Return the [x, y] coordinate for the center point of the cell that contains the specified text.  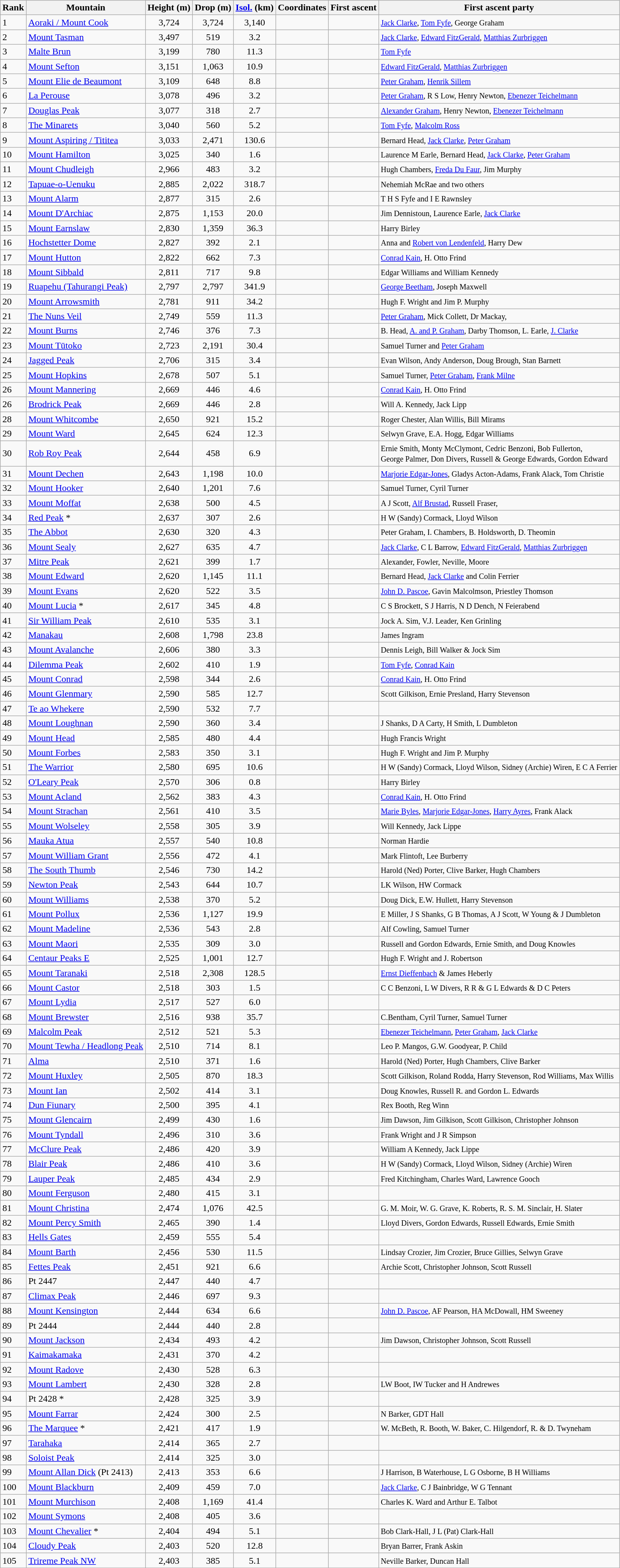
Mount Alarm [86, 199]
100 [13, 1487]
Harold (Ned) Porter, Clive Barker, Hugh Chambers [499, 870]
Mount Sefton [86, 66]
519 [213, 37]
12.3 [255, 434]
Rex Booth, Reg Winn [499, 1105]
697 [213, 1296]
Bernard Head, Jack Clarke and Colin Ferrier [499, 576]
23 [13, 345]
30.4 [255, 345]
493 [213, 1340]
11.1 [255, 576]
395 [213, 1105]
49 [13, 738]
Mount Symons [86, 1516]
15.2 [255, 419]
La Perouse [86, 96]
J Shanks, D A Carty, H Smith, L Dumbleton [499, 723]
585 [213, 694]
The Nuns Veil [86, 316]
Pt 2444 [86, 1325]
Peter Graham, I. Chambers, B. Holdsworth, D. Theomin [499, 532]
55 [13, 826]
Tom Fyfe [499, 52]
306 [213, 782]
1,076 [213, 1208]
Mount Madeline [86, 929]
Marie Byles, Marjorie Edgar-Jones, Harry Ayres, Frank Alack [499, 811]
7.6 [255, 488]
3.3 [255, 650]
Mount Kensington [86, 1311]
540 [213, 841]
Bryan Barrer, Frank Askin [499, 1546]
2,517 [169, 1002]
25 [13, 375]
41 [13, 620]
2,485 [169, 1179]
2,502 [169, 1090]
2,516 [169, 1017]
28 [13, 419]
2.5 [255, 1414]
Mount William Grant [86, 855]
4 [13, 66]
Peter Graham, Mick Collett, Dr Mackay, [499, 316]
Mount Williams [86, 900]
20 [13, 301]
9.3 [255, 1296]
3,497 [169, 37]
Coordinates [302, 8]
63 [13, 944]
405 [213, 1516]
2,446 [169, 1296]
2,627 [169, 547]
Hugh F. Wright and J. Robertson [499, 958]
51 [13, 767]
1,127 [213, 914]
87 [13, 1296]
1,198 [213, 474]
Doug Dick, E.W. Hullett, Harry Stevenson [499, 900]
42 [13, 635]
89 [13, 1325]
Mount Avalanche [86, 650]
69 [13, 1032]
2,505 [169, 1076]
376 [213, 331]
78 [13, 1164]
2,580 [169, 767]
Newton Peak [86, 885]
2,561 [169, 811]
2,630 [169, 532]
2,456 [169, 1252]
98 [13, 1458]
Dun Fiunary [86, 1105]
1,145 [213, 576]
73 [13, 1090]
LK Wilson, HW Cormack [499, 885]
Ernst Dieffenbach & James Heberly [499, 973]
2,424 [169, 1414]
Rob Roy Peak [86, 454]
H W (Sandy) Cormack, Lloyd Wilson [499, 518]
34 [13, 518]
72 [13, 1076]
1,063 [213, 66]
305 [213, 826]
2,538 [169, 900]
Lauper Peak [86, 1179]
H W (Sandy) Cormack, Lloyd Wilson, Sidney (Archie) Wiren, E C A Ferrier [499, 767]
37 [13, 562]
Mount Radove [86, 1370]
Mount Huxley [86, 1076]
Kaimakamaka [86, 1355]
Mount Maori [86, 944]
33 [13, 503]
2,557 [169, 841]
Mount Forbes [86, 753]
36 [13, 547]
65 [13, 973]
Tom Fyfe, Malcolm Ross [499, 125]
16 [13, 243]
22 [13, 331]
434 [213, 1179]
780 [213, 52]
Peter Graham, R S Low, Henry Newton, Ebenezer Teichelmann [499, 96]
20.0 [255, 213]
1,201 [213, 488]
Centaur Peaks E [86, 958]
2,966 [169, 169]
2,480 [169, 1193]
54 [13, 811]
John D. Pascoe, Gavin Malcolmson, Priestley Thomson [499, 591]
44 [13, 664]
483 [213, 169]
2,570 [169, 782]
Alexander, Fowler, Neville, Moore [499, 562]
414 [213, 1090]
15 [13, 228]
24 [13, 360]
Mount Hooker [86, 488]
2,885 [169, 184]
2,428 [169, 1399]
2,434 [169, 1340]
Mount Lucia * [86, 606]
Mount Ferguson [86, 1193]
2,562 [169, 797]
318.7 [255, 184]
2.1 [255, 243]
Blair Peak [86, 1164]
Manakau [86, 635]
Dilemma Peak [86, 664]
Bob Clark-Hall, J L (Pat) Clark-Hall [499, 1531]
2,404 [169, 1531]
Lindsay Crozier, Jim Crozier, Bruce Gillies, Selwyn Grave [499, 1252]
Mount Castor [86, 988]
Red Peak * [86, 518]
2,499 [169, 1120]
Soloist Peak [86, 1458]
371 [213, 1061]
Fred Kitchingham, Charles Ward, Lawrence Gooch [499, 1179]
Scott Gilkison, Ernie Presland, Harry Stevenson [499, 694]
532 [213, 709]
103 [13, 1531]
52 [13, 782]
Mount Glencairn [86, 1120]
644 [213, 885]
2,459 [169, 1237]
318 [213, 110]
86 [13, 1281]
101 [13, 1502]
90 [13, 1340]
83 [13, 1237]
717 [213, 272]
85 [13, 1267]
56 [13, 841]
7.0 [255, 1487]
Mount Dechen [86, 474]
2,877 [169, 199]
Leo P. Mangos, G.W. Goodyear, P. Child [499, 1046]
Mount Hutton [86, 257]
19 [13, 287]
Malcolm Peak [86, 1032]
Mount Pollux [86, 914]
4.5 [255, 503]
303 [213, 988]
360 [213, 723]
7.7 [255, 709]
Aoraki / Mount Cook [86, 22]
2,602 [169, 664]
2,583 [169, 753]
Mount Barth [86, 1252]
38 [13, 576]
Edgar Williams and William Kennedy [499, 272]
2,447 [169, 1281]
2,822 [169, 257]
2,471 [213, 140]
2,644 [169, 454]
31 [13, 474]
2,598 [169, 679]
Mount Allan Dick (Pt 2413) [86, 1472]
Mount Elie de Beaumont [86, 81]
Neville Barker, Duncan Hall [499, 1560]
528 [213, 1370]
66 [13, 988]
2,308 [213, 973]
10.0 [255, 474]
8.1 [255, 1046]
870 [213, 1076]
50 [13, 753]
Tom Fyfe, Conrad Kain [499, 664]
Frank Wright and J R Simpson [499, 1134]
Russell and Gordon Edwards, Ernie Smith, and Doug Knowles [499, 944]
7 [13, 110]
2,191 [213, 345]
18.3 [255, 1076]
Drop (m) [213, 8]
320 [213, 532]
Charles K. Ward and Arthur E. Talbot [499, 1502]
3,025 [169, 154]
Alexander Graham, Henry Newton, Ebenezer Teichelmann [499, 110]
Trireme Peak NW [86, 1560]
Mount Brewster [86, 1017]
O'Leary Peak [86, 782]
399 [213, 562]
560 [213, 125]
535 [213, 620]
2,678 [169, 375]
39 [13, 591]
Mount Ward [86, 434]
430 [213, 1120]
695 [213, 767]
Jack Clarke, Tom Fyfe, George Graham [499, 22]
James Ingram [499, 635]
12 [13, 184]
Mount Conrad [86, 679]
13 [13, 199]
2,875 [169, 213]
Jack Clarke, C J Bainbridge, W G Tennant [499, 1487]
2,409 [169, 1487]
76 [13, 1134]
6.9 [255, 454]
95 [13, 1414]
61 [13, 914]
10 [13, 154]
353 [213, 1472]
Bernard Head, Jack Clarke, Peter Graham [499, 140]
3,140 [255, 22]
507 [213, 375]
92 [13, 1370]
104 [13, 1546]
2,781 [169, 301]
Climax Peak [86, 1296]
2,650 [169, 419]
Mark Flintoft, Lee Burberry [499, 855]
Mount Aspiring / Tititea [86, 140]
Ernie Smith, Monty McClymont, Cedric Benzoni, Bob Fullerton,George Palmer, Don Divers, Russell & George Edwards, Gordon Edward [499, 454]
96 [13, 1428]
4.4 [255, 738]
2,830 [169, 228]
Marjorie Edgar-Jones, Gladys Acton-Adams, Frank Alack, Tom Christie [499, 474]
Mount Lydia [86, 1002]
88 [13, 1311]
Norman Hardie [499, 841]
420 [213, 1149]
Mount Percy Smith [86, 1223]
41.4 [255, 1502]
Archie Scott, Christopher Johnson, Scott Russell [499, 1267]
2,465 [169, 1223]
93 [13, 1384]
Dennis Leigh, Bill Walker & Jock Sim [499, 650]
Mount Hamilton [86, 154]
2,500 [169, 1105]
Tarahaka [86, 1443]
2,558 [169, 826]
Mount Chudleigh [86, 169]
128.5 [255, 973]
B. Head, A. and P. Graham, Darby Thomson, L. Earle, J. Clarke [499, 331]
105 [13, 1560]
383 [213, 797]
4.8 [255, 606]
2,431 [169, 1355]
74 [13, 1105]
McClure Peak [86, 1149]
Mount Farrar [86, 1414]
Mount Moffat [86, 503]
8 [13, 125]
Anna and Robert von Lendenfeld, Harry Dew [499, 243]
2,543 [169, 885]
2,811 [169, 272]
Mount Tewha / Headlong Peak [86, 1046]
Mount Edward [86, 576]
Isol. (km) [255, 8]
E Miller, J S Shanks, G B Thomas, A J Scott, W Young & J Dumbleton [499, 914]
Jim Dawson, Christopher Johnson, Scott Russell [499, 1340]
5 [13, 81]
19.9 [255, 914]
71 [13, 1061]
3,078 [169, 96]
3,077 [169, 110]
2,512 [169, 1032]
G. M. Moir, W. G. Grave, K. Roberts, R. S. M. Sinclair, H. Slater [499, 1208]
11.5 [255, 1252]
350 [213, 753]
2,022 [213, 184]
310 [213, 1134]
494 [213, 1531]
T H S Fyfe and I E Rawnsley [499, 199]
The Warrior [86, 767]
Mount Taranaki [86, 973]
23.8 [255, 635]
Mauka Atua [86, 841]
635 [213, 547]
1,001 [213, 958]
480 [213, 738]
36.3 [255, 228]
Nehemiah McRae and two others [499, 184]
2,638 [169, 503]
500 [213, 503]
2,610 [169, 620]
Jagged Peak [86, 360]
3,040 [169, 125]
91 [13, 1355]
10.9 [255, 66]
48 [13, 723]
J Harrison, B Waterhouse, L G Osborne, B H Williams [499, 1472]
LW Boot, IW Tucker and H Andrewes [499, 1384]
559 [213, 316]
9.8 [255, 272]
392 [213, 243]
Fettes Peak [86, 1267]
Mount Earnslaw [86, 228]
Mount Mannering [86, 389]
634 [213, 1311]
21 [13, 316]
Height (m) [169, 8]
Jim Dennistoun, Laurence Earle, Jack Clarke [499, 213]
35 [13, 532]
130.6 [255, 140]
2,608 [169, 635]
94 [13, 1399]
Mount Hopkins [86, 375]
Mount Christina [86, 1208]
345 [213, 606]
10.6 [255, 767]
67 [13, 1002]
2,749 [169, 316]
3 [13, 52]
365 [213, 1443]
58 [13, 870]
522 [213, 591]
59 [13, 885]
Mount Murchison [86, 1502]
43 [13, 650]
82 [13, 1223]
Harold (Ned) Porter, Hugh Chambers, Clive Barker [499, 1061]
459 [213, 1487]
14 [13, 213]
Brodrick Peak [86, 404]
14.2 [255, 870]
0.8 [255, 782]
First ascent [353, 8]
Douglas Peak [86, 110]
42.5 [255, 1208]
Mount Evans [86, 591]
William A Kennedy, Jack Lippe [499, 1149]
530 [213, 1252]
2,606 [169, 650]
6.0 [255, 1002]
11 [13, 169]
Mitre Peak [86, 562]
18 [13, 272]
Te ao Whekere [86, 709]
Mount Loughnan [86, 723]
2,827 [169, 243]
Roger Chester, Alan Willis, Bill Mirams [499, 419]
Mount Whitcombe [86, 419]
2,706 [169, 360]
Pt 2447 [86, 1281]
Tapuae-o-Uenuku [86, 184]
1.4 [255, 1223]
80 [13, 1193]
8.8 [255, 81]
Mount Ian [86, 1090]
2,556 [169, 855]
A J Scott, Alf Brustad, Russell Fraser, [499, 503]
53 [13, 797]
Laurence M Earle, Bernard Head, Jack Clarke, Peter Graham [499, 154]
9 [13, 140]
Mount Sealy [86, 547]
Will Kennedy, Jack Lippe [499, 826]
62 [13, 929]
57 [13, 855]
543 [213, 929]
496 [213, 96]
32 [13, 488]
77 [13, 1149]
3,033 [169, 140]
Mount Jackson [86, 1340]
2,621 [169, 562]
Mount Tyndall [86, 1134]
Cloudy Peak [86, 1546]
C C Benzoni, L W Divers, R R & G L Edwards & D C Peters [499, 988]
Mountain [86, 8]
2,640 [169, 488]
45 [13, 679]
Mount Sibbald [86, 272]
60 [13, 900]
Hochstetter Dome [86, 243]
Ebenezer Teichelmann, Peter Graham, Jack Clarke [499, 1032]
Pt 2428 * [86, 1399]
The Abbot [86, 532]
W. McBeth, R. Booth, W. Baker, C. Hilgendorf, R. & D. Twyneham [499, 1428]
2,451 [169, 1267]
Selwyn Grave, E.A. Hogg, Edgar Williams [499, 434]
341.9 [255, 287]
2.9 [255, 1179]
2,535 [169, 944]
6 [13, 96]
The Marquee * [86, 1428]
John D. Pascoe, AF Pearson, HA McDowall, HM Sweeney [499, 1311]
Mount Acland [86, 797]
Jim Dawson, Jim Gilkison, Scott Gilkison, Christopher Johnson [499, 1120]
385 [213, 1560]
3,199 [169, 52]
1.5 [255, 988]
415 [213, 1193]
344 [213, 679]
2,643 [169, 474]
34.2 [255, 301]
2,617 [169, 606]
730 [213, 870]
68 [13, 1017]
Mount Arrowsmith [86, 301]
2,723 [169, 345]
3,151 [169, 66]
64 [13, 958]
380 [213, 650]
Mount Blackburn [86, 1487]
1,359 [213, 228]
911 [213, 301]
Mount Chevalier * [86, 1531]
Alf Cowling, Samuel Turner [499, 929]
81 [13, 1208]
79 [13, 1179]
H W (Sandy) Cormack, Lloyd Wilson, Sidney (Archie) Wiren [499, 1164]
Jack Clarke, C L Barrow, Edward FitzGerald, Matthias Zurbriggen [499, 547]
70 [13, 1046]
2,525 [169, 958]
2,645 [169, 434]
1 [13, 22]
Scott Gilkison, Roland Rodda, Harry Stevenson, Rod Williams, Max Willis [499, 1076]
6.3 [255, 1370]
2,585 [169, 738]
10.8 [255, 841]
2,496 [169, 1134]
The Minarets [86, 125]
1,798 [213, 635]
Will A. Kennedy, Jack Lipp [499, 404]
2,413 [169, 1472]
Jock A. Sim, V.J. Leader, Ken Grinling [499, 620]
30 [13, 454]
2,474 [169, 1208]
Hugh Francis Wright [499, 738]
Samuel Turner and Peter Graham [499, 345]
Evan Wilson, Andy Anderson, Doug Brough, Stan Barnett [499, 360]
75 [13, 1120]
2,546 [169, 870]
3,109 [169, 81]
102 [13, 1516]
938 [213, 1017]
29 [13, 434]
309 [213, 944]
Mount D'Archiac [86, 213]
Jack Clarke, Edward FitzGerald, Matthias Zurbriggen [499, 37]
2,746 [169, 331]
Mount Wolseley [86, 826]
17 [13, 257]
99 [13, 1472]
12.8 [255, 1546]
47 [13, 709]
662 [213, 257]
648 [213, 81]
527 [213, 1002]
1,153 [213, 213]
520 [213, 1546]
N Barker, GDT Hall [499, 1414]
97 [13, 1443]
Alma [86, 1061]
Sir William Peak [86, 620]
4.6 [255, 389]
First ascent party [499, 8]
2,637 [169, 518]
417 [213, 1428]
555 [213, 1237]
2 [13, 37]
C.Bentham, Cyril Turner, Samuel Turner [499, 1017]
40 [13, 606]
5.4 [255, 1237]
5.3 [255, 1032]
Samuel Turner, Peter Graham, Frank Milne [499, 375]
Mount Tasman [86, 37]
Mount Tūtoko [86, 345]
Hells Gates [86, 1237]
1,169 [213, 1502]
Lloyd Divers, Gordon Edwards, Russell Edwards, Ernie Smith [499, 1223]
35.7 [255, 1017]
Peter Graham, Henrik Sillem [499, 81]
390 [213, 1223]
521 [213, 1032]
307 [213, 518]
Rank [13, 8]
472 [213, 855]
10.7 [255, 885]
1.7 [255, 562]
Mount Burns [86, 331]
Malte Brun [86, 52]
Mount Strachan [86, 811]
The South Thumb [86, 870]
46 [13, 694]
Mount Head [86, 738]
300 [213, 1414]
340 [213, 154]
Mount Glenmary [86, 694]
Ruapehu (Tahurangi Peak) [86, 287]
458 [213, 454]
Hugh Chambers, Freda Du Faur, Jim Murphy [499, 169]
Samuel Turner, Cyril Turner [499, 488]
328 [213, 1384]
714 [213, 1046]
C S Brockett, S J Harris, N D Dench, N Feierabend [499, 606]
624 [213, 434]
2,421 [169, 1428]
84 [13, 1252]
Doug Knowles, Russell R. and Gordon L. Edwards [499, 1090]
George Beetham, Joseph Maxwell [499, 287]
Edward FitzGerald, Matthias Zurbriggen [499, 66]
Mount Lambert [86, 1384]
